Find where the given text appears and provide that cell's center as [x, y] coordinate. 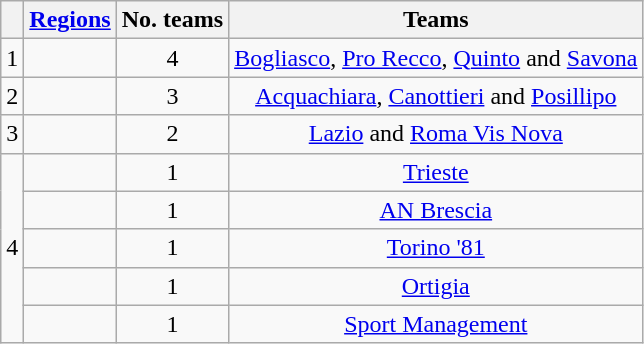
Bogliasco, Pro Recco, Quinto and Savona [436, 58]
Teams [436, 20]
No. teams [172, 20]
Sport Management [436, 324]
Torino '81 [436, 248]
Trieste [436, 172]
Regions [70, 20]
Acquachiara, Canottieri and Posillipo [436, 96]
Ortigia [436, 286]
AN Brescia [436, 210]
Lazio and Roma Vis Nova [436, 134]
